Scan for the cell matching the given text and deliver its (x, y) coordinate at center. 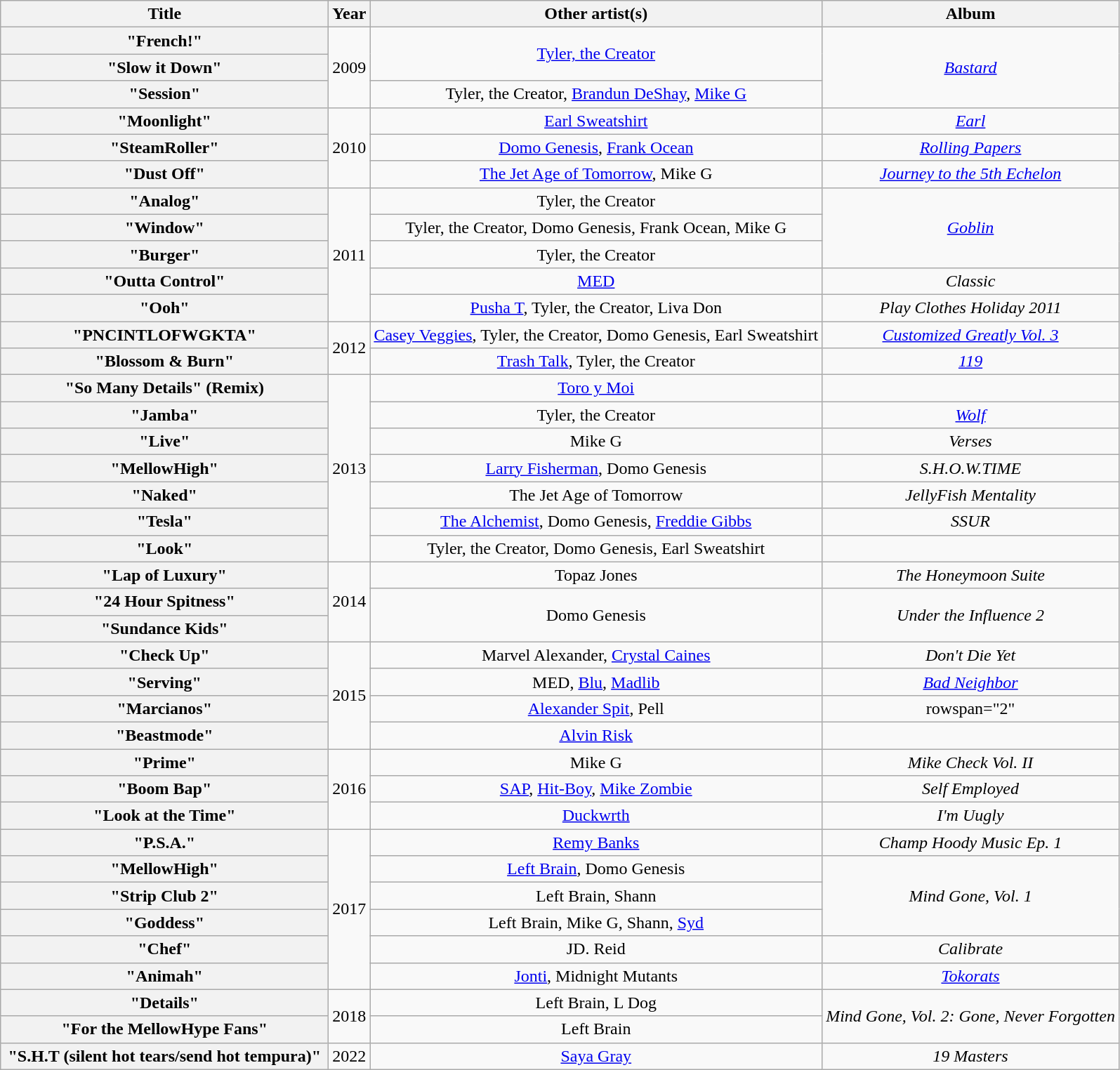
Play Clothes Holiday 2011 (970, 308)
Classic (970, 281)
The Honeymoon Suite (970, 575)
Alexander Spit, Pell (596, 708)
"Blossom & Burn" (164, 362)
Trash Talk, Tyler, the Creator (596, 362)
"Analog" (164, 201)
Calibrate (970, 949)
Remy Banks (596, 843)
Larry Fisherman, Domo Genesis (596, 468)
"Boom Bap" (164, 789)
"Slow it Down" (164, 67)
Tyler, the Creator, Domo Genesis, Earl Sweatshirt (596, 548)
Earl (970, 121)
Topaz Jones (596, 575)
Album (970, 14)
I'm Uugly (970, 816)
"Animah" (164, 976)
SSUR (970, 522)
"24 Hour Spitness" (164, 602)
JellyFish Mentality (970, 495)
"Outta Control" (164, 281)
"PNCINTLOFWGKTA" (164, 335)
Pusha T, Tyler, the Creator, Liva Don (596, 308)
"Look" (164, 548)
Bastard (970, 67)
MED, Blu, Madlib (596, 682)
"Window" (164, 227)
"Look at the Time" (164, 816)
Casey Veggies, Tyler, the Creator, Domo Genesis, Earl Sweatshirt (596, 335)
2013 (350, 468)
Mike Check Vol. II (970, 762)
2017 (350, 909)
Duckwrth (596, 816)
"Chef" (164, 949)
Verses (970, 442)
"So Many Details" (Remix) (164, 388)
"Strip Club 2" (164, 896)
Mind Gone, Vol. 2: Gone, Never Forgotten (970, 1016)
Toro y Moi (596, 388)
SAP, Hit-Boy, Mike Zombie (596, 789)
Left Brain (596, 1029)
Journey to the 5th Echelon (970, 174)
"Beastmode" (164, 735)
119 (970, 362)
"Lap of Luxury" (164, 575)
Left Brain, L Dog (596, 1003)
"For the MellowHype Fans" (164, 1029)
Jonti, Midnight Mutants (596, 976)
Goblin (970, 227)
Customized Greatly Vol. 3 (970, 335)
"SteamRoller" (164, 147)
2010 (350, 147)
Mind Gone, Vol. 1 (970, 896)
S.H.O.W.TIME (970, 468)
"Ooh" (164, 308)
"Session" (164, 94)
2014 (350, 602)
Domo Genesis (596, 615)
MED (596, 281)
"Goddess" (164, 923)
2022 (350, 1056)
The Jet Age of Tomorrow, Mike G (596, 174)
"Live" (164, 442)
Champ Hoody Music Ep. 1 (970, 843)
Left Brain, Mike G, Shann, Syd (596, 923)
"Sundance Kids" (164, 628)
Tyler, the Creator, Domo Genesis, Frank Ocean, Mike G (596, 227)
"Serving" (164, 682)
JD. Reid (596, 949)
Tyler, the Creator, Brandun DeShay, Mike G (596, 94)
Tokorats (970, 976)
Self Employed (970, 789)
The Jet Age of Tomorrow (596, 495)
Alvin Risk (596, 735)
Saya Gray (596, 1056)
"Check Up" (164, 655)
"Naked" (164, 495)
"P.S.A." (164, 843)
2009 (350, 67)
Wolf (970, 415)
Left Brain, Domo Genesis (596, 869)
"S.H.T (silent hot tears/send hot tempura)" (164, 1056)
"Moonlight" (164, 121)
Don't Die Yet (970, 655)
2011 (350, 254)
"Marcianos" (164, 708)
2016 (350, 788)
The Alchemist, Domo Genesis, Freddie Gibbs (596, 522)
"Tesla" (164, 522)
Bad Neighbor (970, 682)
"Jamba" (164, 415)
Rolling Papers (970, 147)
Under the Influence 2 (970, 615)
Earl Sweatshirt (596, 121)
Year (350, 14)
"Details" (164, 1003)
Marvel Alexander, Crystal Caines (596, 655)
Other artist(s) (596, 14)
19 Masters (970, 1056)
"Burger" (164, 254)
2015 (350, 695)
rowspan="2" (970, 708)
2018 (350, 1016)
"Prime" (164, 762)
"Dust Off" (164, 174)
2012 (350, 348)
Left Brain, Shann (596, 896)
Domo Genesis, Frank Ocean (596, 147)
Title (164, 14)
"French!" (164, 41)
